Search for the cell housing the specified text and yield its (x, y) center coordinate. 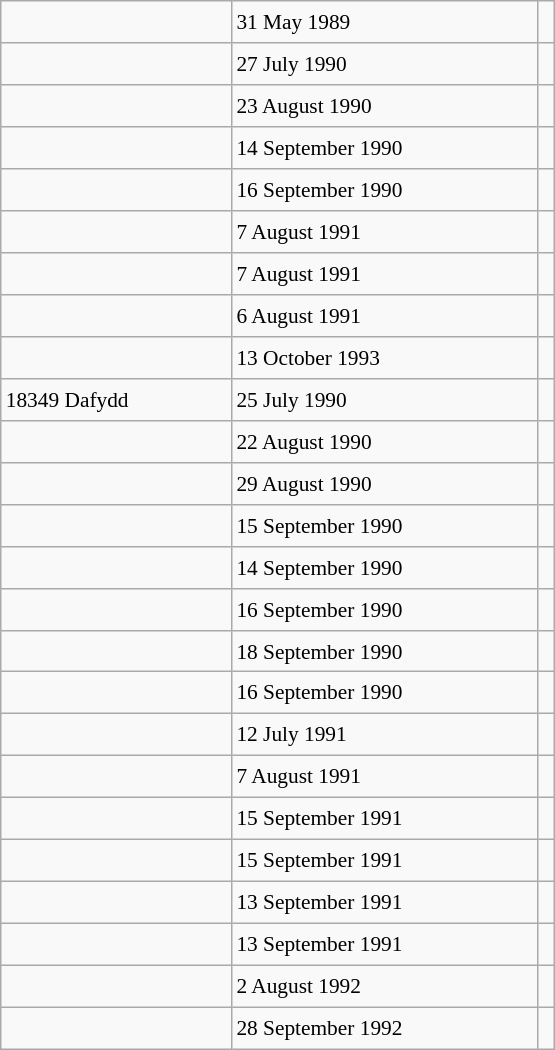
27 July 1990 (384, 64)
23 August 1990 (384, 106)
18349 Dafydd (116, 399)
2 August 1992 (384, 986)
15 September 1990 (384, 525)
12 July 1991 (384, 735)
6 August 1991 (384, 316)
18 September 1990 (384, 651)
13 October 1993 (384, 358)
22 August 1990 (384, 441)
28 September 1992 (384, 1028)
29 August 1990 (384, 483)
31 May 1989 (384, 22)
25 July 1990 (384, 399)
